For the text-containing cell, return its midpoint in (X, Y) coordinate format. 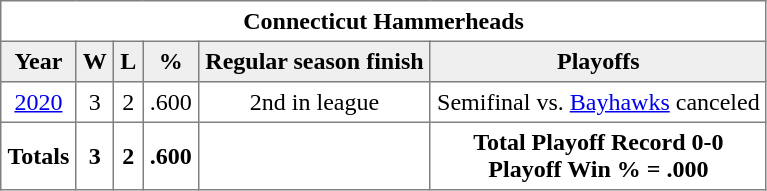
Total Playoff Record 0-0 Playoff Win % = .000 (598, 156)
W (95, 61)
2020 (38, 102)
Playoffs (598, 61)
Connecticut Hammerheads (384, 21)
Semifinal vs. Bayhawks canceled (598, 102)
Regular season finish (315, 61)
2nd in league (315, 102)
% (171, 61)
Year (38, 61)
L (129, 61)
Totals (38, 156)
